Provide the (x, y) coordinate of the cell's center where the given text is located.  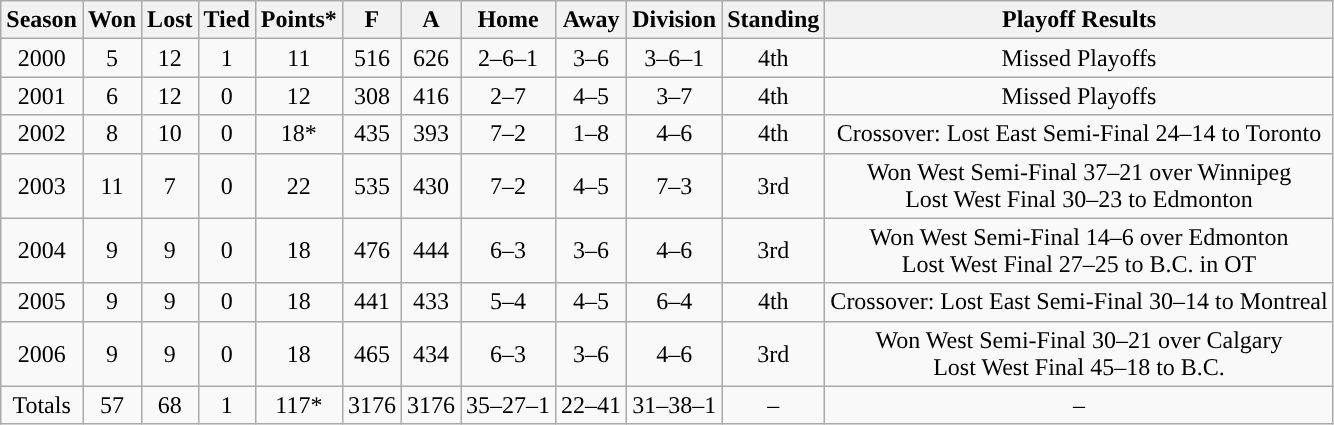
3–7 (674, 96)
465 (372, 354)
2000 (42, 58)
435 (372, 134)
444 (430, 250)
Lost (170, 20)
2–6–1 (508, 58)
2005 (42, 302)
1–8 (592, 134)
7–3 (674, 186)
2–7 (508, 96)
393 (430, 134)
441 (372, 302)
416 (430, 96)
22 (298, 186)
Crossover: Lost East Semi-Final 30–14 to Montreal (1079, 302)
7 (170, 186)
Standing (774, 20)
Tied (226, 20)
F (372, 20)
626 (430, 58)
Totals (42, 405)
Season (42, 20)
433 (430, 302)
308 (372, 96)
2003 (42, 186)
5–4 (508, 302)
Won West Semi-Final 37–21 over WinnipegLost West Final 30–23 to Edmonton (1079, 186)
117* (298, 405)
Home (508, 20)
Points* (298, 20)
Won (112, 20)
Away (592, 20)
535 (372, 186)
35–27–1 (508, 405)
68 (170, 405)
2002 (42, 134)
10 (170, 134)
57 (112, 405)
3–6–1 (674, 58)
434 (430, 354)
Division (674, 20)
516 (372, 58)
18* (298, 134)
Won West Semi-Final 30–21 over CalgaryLost West Final 45–18 to B.C. (1079, 354)
476 (372, 250)
2001 (42, 96)
6–4 (674, 302)
2004 (42, 250)
Playoff Results (1079, 20)
430 (430, 186)
22–41 (592, 405)
A (430, 20)
Won West Semi-Final 14–6 over EdmontonLost West Final 27–25 to B.C. in OT (1079, 250)
5 (112, 58)
6 (112, 96)
31–38–1 (674, 405)
Crossover: Lost East Semi-Final 24–14 to Toronto (1079, 134)
2006 (42, 354)
8 (112, 134)
